Output the (X, Y) coordinate of the center of the cell containing the given text.  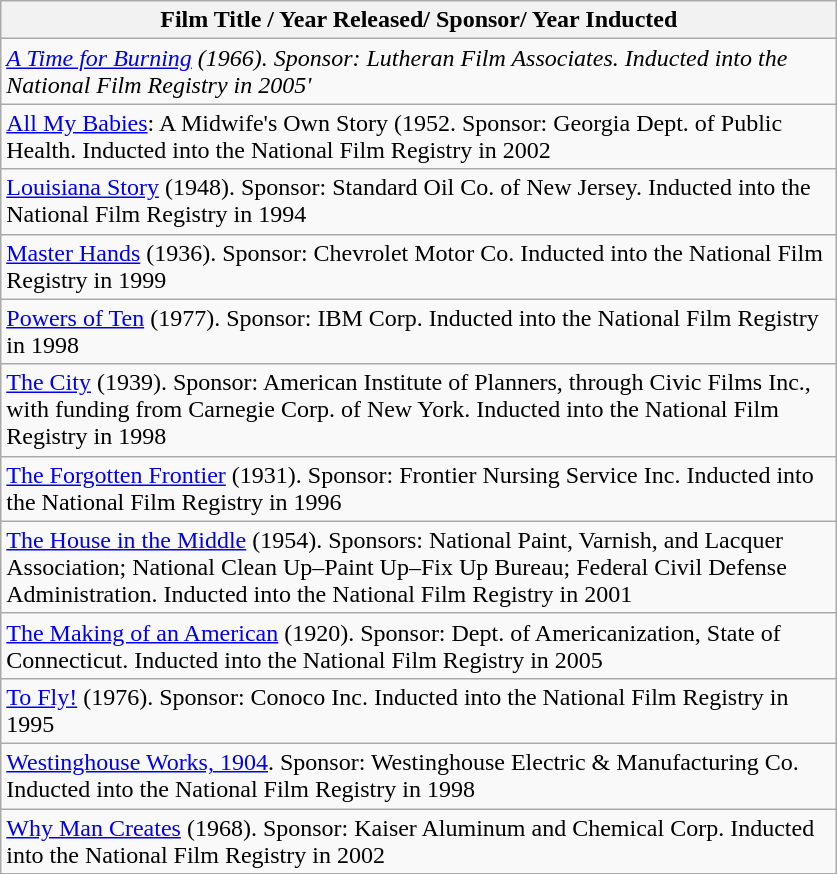
To Fly! (1976). Sponsor: Conoco Inc. Inducted into the National Film Registry in 1995 (419, 710)
Louisiana Story (1948). Sponsor: Standard Oil Co. of New Jersey. Inducted into the National Film Registry in 1994 (419, 202)
Powers of Ten (1977). Sponsor: IBM Corp. Inducted into the National Film Registry in 1998 (419, 332)
A Time for Burning (1966). Sponsor: Lutheran Film Associates. Inducted into the National Film Registry in 2005' (419, 72)
Master Hands (1936). Sponsor: Chevrolet Motor Co. Inducted into the National Film Registry in 1999 (419, 266)
Film Title / Year Released/ Sponsor/ Year Inducted (419, 20)
The Forgotten Frontier (1931). Sponsor: Frontier Nursing Service Inc. Inducted into the National Film Registry in 1996 (419, 488)
Why Man Creates (1968). Sponsor: Kaiser Aluminum and Chemical Corp. Inducted into the National Film Registry in 2002 (419, 840)
Westinghouse Works, 1904. Sponsor: Westinghouse Electric & Manufacturing Co. Inducted into the National Film Registry in 1998 (419, 776)
All My Babies: A Midwife's Own Story (1952. Sponsor: Georgia Dept. of Public Health. Inducted into the National Film Registry in 2002 (419, 136)
The Making of an American (1920). Sponsor: Dept. of Americanization, State of Connecticut. Inducted into the National Film Registry in 2005 (419, 646)
